Locate the cell with the specified text and output its (X, Y) center coordinate. 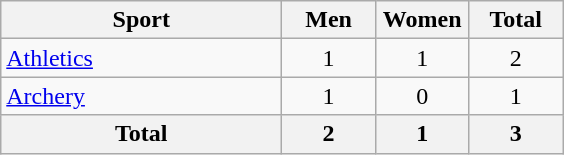
0 (422, 96)
Archery (142, 96)
Men (329, 20)
Sport (142, 20)
Athletics (142, 58)
3 (516, 134)
Women (422, 20)
